Determine the [x, y] coordinate at the center of the cell enclosing the given text.  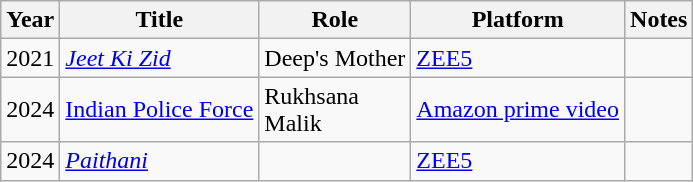
Amazon prime video [518, 110]
RukhsanaMalik [335, 110]
Title [160, 20]
2021 [30, 58]
Jeet Ki Zid [160, 58]
Role [335, 20]
Indian Police Force [160, 110]
Paithani [160, 161]
Year [30, 20]
Deep's Mother [335, 58]
Notes [659, 20]
Platform [518, 20]
